Provide the (X, Y) coordinate of the cell's center where the given text is located.  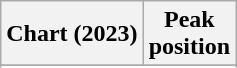
Chart (2023) (72, 34)
Peakposition (189, 34)
